Determine the [x, y] coordinate at the center of the cell enclosing the given text.  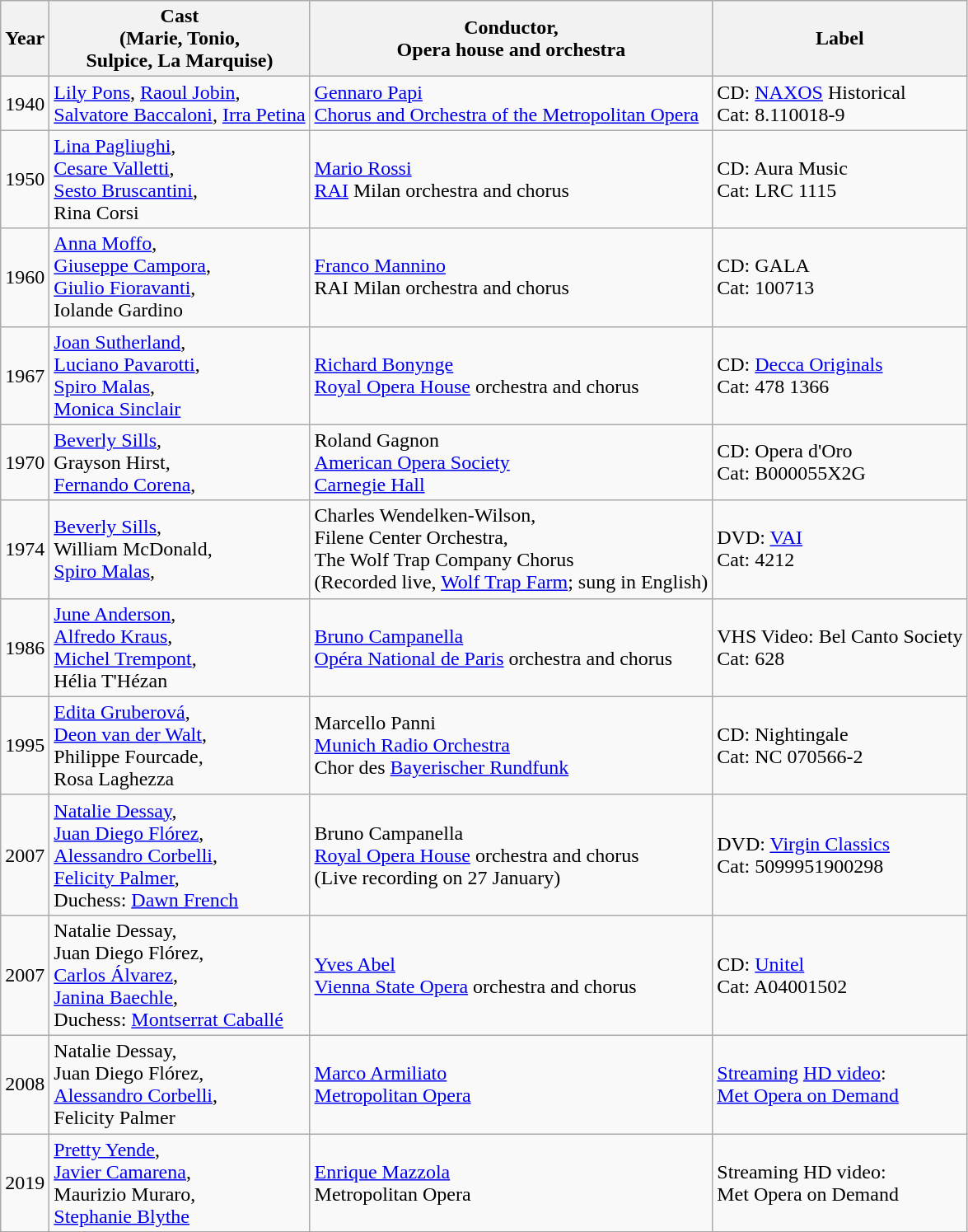
CD: GALACat: 100713 [840, 277]
1960 [25, 277]
1986 [25, 648]
Lina Pagliughi,Cesare Valletti,Sesto Bruscantini,Rina Corsi [180, 180]
Roland GagnonAmerican Opera SocietyCarnegie Hall [511, 462]
1974 [25, 549]
Yves AbelVienna State Opera orchestra and chorus [511, 975]
Bruno CampanellaOpéra National de Paris orchestra and chorus [511, 648]
Beverly Sills,Grayson Hirst,Fernando Corena, [180, 462]
VHS Video: Bel Canto SocietyCat: 628 [840, 648]
Natalie Dessay,Juan Diego Flórez,Carlos Álvarez,Janina Baechle,Duchess: Montserrat Caballé [180, 975]
Franco ManninoRAI Milan orchestra and chorus [511, 277]
Natalie Dessay,Juan Diego Flórez,Alessandro Corbelli,Felicity Palmer,Duchess: Dawn French [180, 855]
CD: Decca OriginalsCat: 478 1366 [840, 376]
Joan Sutherland,Luciano Pavarotti,Spiro Malas,Monica Sinclair [180, 376]
CD: UnitelCat: A04001502 [840, 975]
Conductor,Opera house and orchestra [511, 39]
Gennaro PapiChorus and Orchestra of the Metropolitan Opera [511, 104]
1995 [25, 745]
DVD: VAICat: 4212 [840, 549]
Label [840, 39]
Bruno CampanellaRoyal Opera House orchestra and chorus(Live recording on 27 January) [511, 855]
Charles Wendelken-Wilson,Filene Center Orchestra,The Wolf Trap Company Chorus(Recorded live, Wolf Trap Farm; sung in English) [511, 549]
Cast(Marie, Tonio,Sulpice, La Marquise) [180, 39]
Enrique MazzolaMetropolitan Opera [511, 1183]
1970 [25, 462]
Year [25, 39]
1940 [25, 104]
1950 [25, 180]
CD: NightingaleCat: NC 070566-2 [840, 745]
2019 [25, 1183]
Edita Gruberová,Deon van der Walt,Philippe Fourcade,Rosa Laghezza [180, 745]
Mario RossiRAI Milan orchestra and chorus [511, 180]
Marco ArmiliatoMetropolitan Opera [511, 1084]
CD: Opera d'Oro Cat: B000055X2G [840, 462]
Anna Moffo,Giuseppe Campora,Giulio Fioravanti,Iolande Gardino [180, 277]
Richard BonyngeRoyal Opera House orchestra and chorus [511, 376]
DVD: Virgin ClassicsCat: 5099951900298 [840, 855]
1967 [25, 376]
CD: Aura MusicCat: LRC 1115 [840, 180]
Beverly Sills,William McDonald,Spiro Malas, [180, 549]
Marcello PanniMunich Radio OrchestraChor des Bayerischer Rundfunk [511, 745]
2008 [25, 1084]
Lily Pons, Raoul Jobin,Salvatore Baccaloni, Irra Petina [180, 104]
CD: NAXOS HistoricalCat: 8.110018-9 [840, 104]
Natalie Dessay,Juan Diego Flórez,Alessandro Corbelli,Felicity Palmer [180, 1084]
Pretty Yende,Javier Camarena,Maurizio Muraro,Stephanie Blythe [180, 1183]
June Anderson,Alfredo Kraus,Michel Trempont,Hélia T'Hézan [180, 648]
